Output the [X, Y] coordinate of the center of the cell containing the given text.  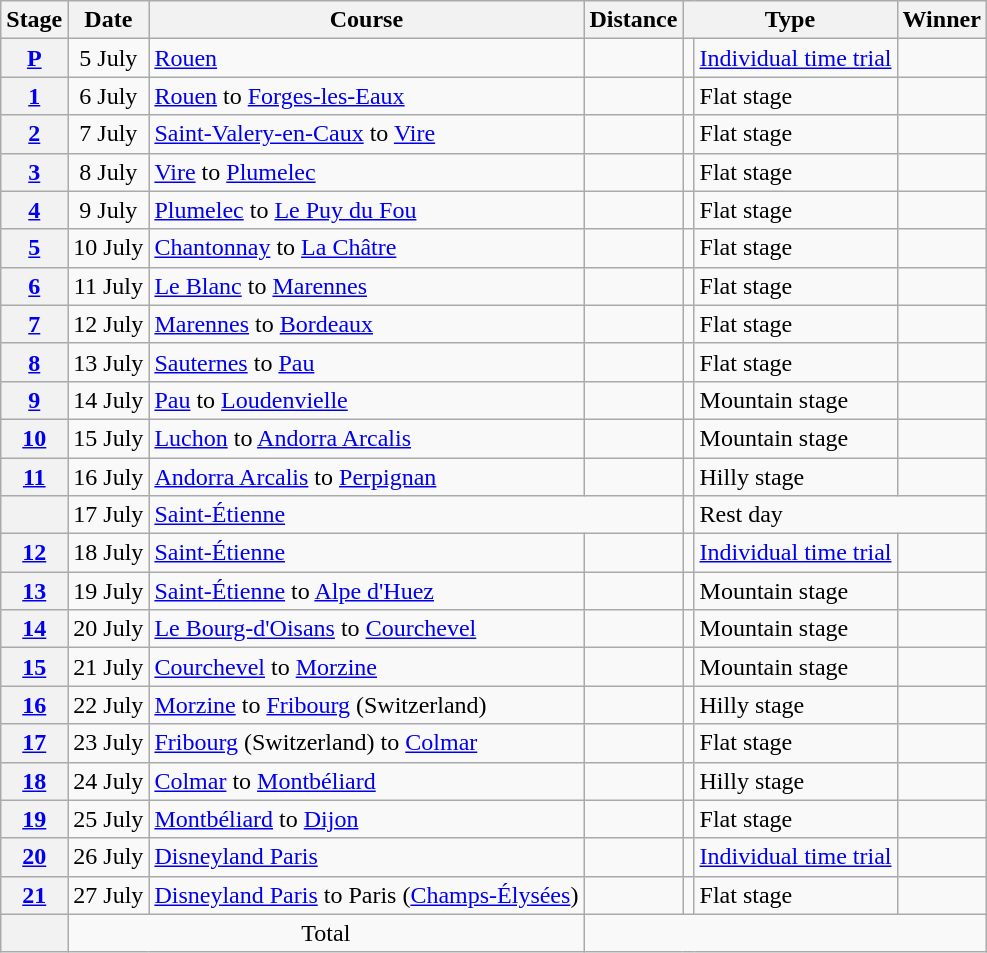
18 [34, 781]
27 July [108, 895]
Marennes to Bordeaux [366, 324]
4 [34, 210]
1 [34, 96]
Saint-Valery-en-Caux to Vire [366, 134]
13 [34, 591]
10 July [108, 248]
16 July [108, 477]
25 July [108, 819]
Sauternes to Pau [366, 362]
11 July [108, 286]
14 [34, 629]
Courchevel to Morzine [366, 667]
6 July [108, 96]
Montbéliard to Dijon [366, 819]
17 [34, 743]
Luchon to Andorra Arcalis [366, 438]
Morzine to Fribourg (Switzerland) [366, 705]
P [34, 58]
Disneyland Paris to Paris (Champs-Élysées) [366, 895]
20 July [108, 629]
5 [34, 248]
Chantonnay to La Châtre [366, 248]
Le Bourg-d'Oisans to Courchevel [366, 629]
15 July [108, 438]
9 July [108, 210]
22 July [108, 705]
21 [34, 895]
Stage [34, 20]
10 [34, 438]
24 July [108, 781]
Andorra Arcalis to Perpignan [366, 477]
Winner [942, 20]
13 July [108, 362]
21 July [108, 667]
19 July [108, 591]
26 July [108, 857]
Total [326, 933]
Disneyland Paris [366, 857]
Date [108, 20]
2 [34, 134]
Pau to Loudenvielle [366, 400]
Vire to Plumelec [366, 172]
12 [34, 553]
20 [34, 857]
Rest day [840, 515]
Distance [634, 20]
Saint-Étienne to Alpe d'Huez [366, 591]
18 July [108, 553]
Course [366, 20]
16 [34, 705]
Rouen to Forges-les-Eaux [366, 96]
11 [34, 477]
14 July [108, 400]
7 July [108, 134]
17 July [108, 515]
6 [34, 286]
9 [34, 400]
Type [790, 20]
Plumelec to Le Puy du Fou [366, 210]
8 July [108, 172]
Le Blanc to Marennes [366, 286]
Rouen [366, 58]
5 July [108, 58]
Fribourg (Switzerland) to Colmar [366, 743]
23 July [108, 743]
Colmar to Montbéliard [366, 781]
15 [34, 667]
12 July [108, 324]
7 [34, 324]
8 [34, 362]
3 [34, 172]
19 [34, 819]
